Capture the cell that displays the provided text and extract its [x, y] central coordinate. 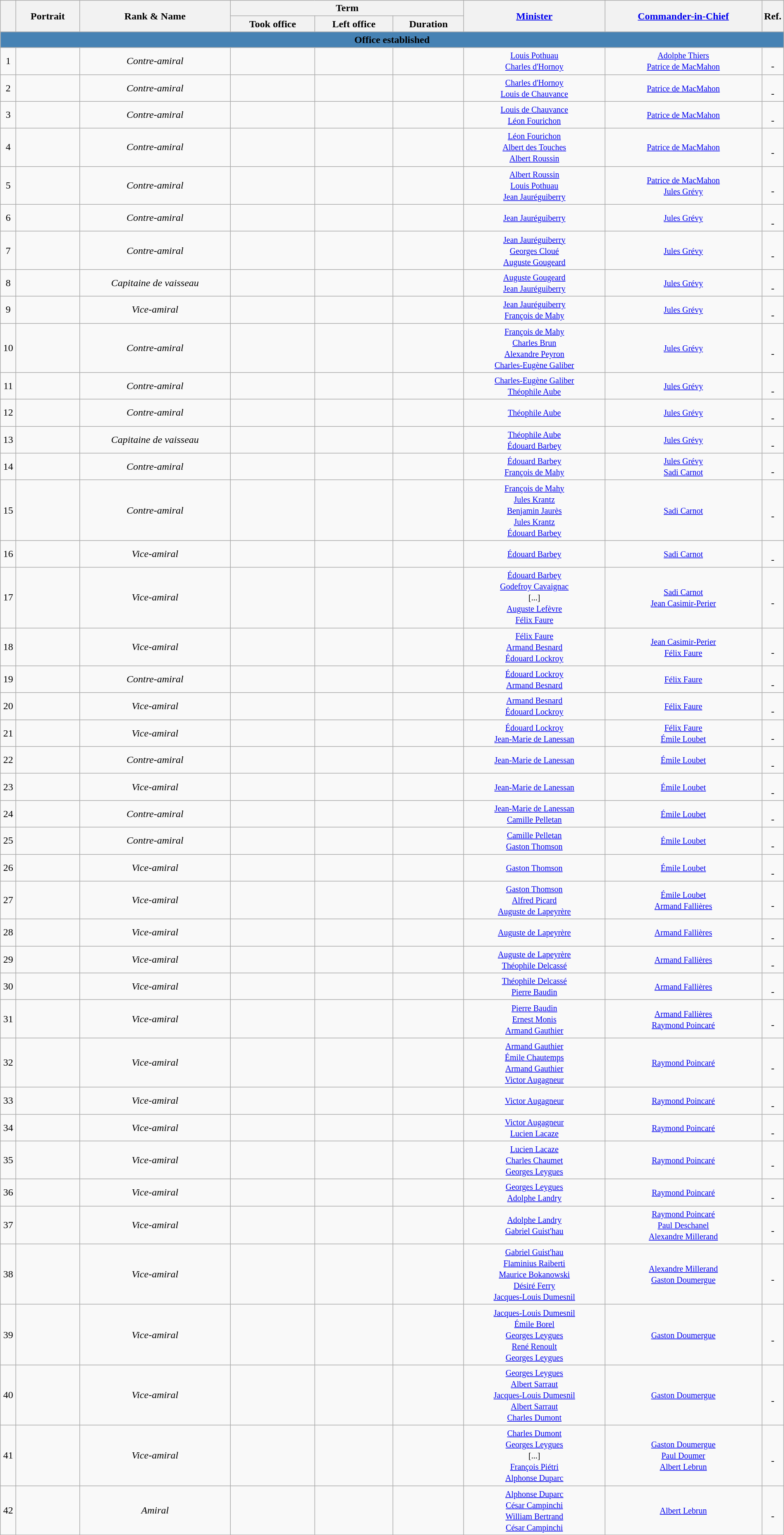
1 [8, 61]
Rank & Name [155, 16]
Duration [428, 24]
Louis de ChauvanceLéon Fourichon [534, 115]
42 [8, 1510]
Commander-in-Chief [683, 16]
11 [8, 386]
Raymond PoincaréPaul DeschanelAlexandre Millerand [683, 1225]
27 [8, 900]
Camille PelletanGaston Thomson [534, 840]
Portrait [48, 16]
Théophile DelcasséPierre Baudin [534, 987]
Jacques-Louis DumesnilÉmile BorelGeorges LeyguesRené RenoultGeorges Leygues [534, 1334]
22 [8, 760]
Léon FourichonAlbert des TouchesAlbert Roussin [534, 147]
33 [8, 1101]
Auguste de LapeyrèreThéophile Delcassé [534, 959]
Georges LeyguesAdolphe Landry [534, 1193]
Charles d'HornoyLouis de Chauvance [534, 88]
Patrice de MacMahonJules Grévy [683, 185]
6 [8, 218]
25 [8, 840]
28 [8, 933]
19 [8, 679]
Auguste de Lapeyrère [534, 933]
14 [8, 466]
Albert RoussinLouis PothuauJean Jauréguiberry [534, 185]
Émile LoubetArmand Fallières [683, 900]
35 [8, 1160]
Minister [534, 16]
Alexandre MillerandGaston Doumergue [683, 1274]
Jean Jauréguiberry [534, 218]
18 [8, 647]
10 [8, 348]
Auguste GougeardJean Jauréguiberry [534, 283]
Georges LeyguesAlbert SarrautJacques-Louis DumesnilAlbert SarrautCharles Dumont [534, 1395]
32 [8, 1063]
Sadi CarnotJean Casimir-Perier [683, 598]
Albert Lebrun [683, 1510]
17 [8, 598]
Théophile Aube [534, 413]
21 [8, 733]
41 [8, 1455]
12 [8, 413]
Ref. [772, 16]
20 [8, 706]
Victor Augagneur [534, 1101]
Jean-Marie de LanessanCamille Pelletan [534, 814]
2 [8, 88]
Office established [392, 40]
9 [8, 309]
36 [8, 1193]
Louis PothuauCharles d'Hornoy [534, 61]
Armand GauthierÉmile ChautempsArmand GauthierVictor Augagneur [534, 1063]
Édouard BarbeyFrançois de Mahy [534, 466]
23 [8, 787]
Pierre BaudinErnest MonisArmand Gauthier [534, 1019]
Adolphe LandryGabriel Guist'hau [534, 1225]
Term [347, 8]
Jules GrévySadi Carnot [683, 466]
Adolphe ThiersPatrice de MacMahon [683, 61]
7 [8, 250]
Jean JauréguiberryGeorges ClouéAuguste Gougeard [534, 250]
Gabriel Guist'hauFlaminius RaibertiMaurice BokanowskiDésiré FerryJacques-Louis Dumesnil [534, 1274]
31 [8, 1019]
Édouard LockroyJean-Marie de Lanessan [534, 733]
Took office [273, 24]
Alphonse DuparcCésar CampinchiWilliam BertrandCésar Campinchi [534, 1510]
8 [8, 283]
Félix FaureÉmile Loubet [683, 733]
Édouard Barbey [534, 554]
5 [8, 185]
15 [8, 510]
Gaston Thomson [534, 868]
30 [8, 987]
Édouard BarbeyGodefroy Cavaignac[...]Auguste LefèvreFélix Faure [534, 598]
Gaston DoumerguePaul DoumerAlbert Lebrun [683, 1455]
39 [8, 1334]
Armand FallièresRaymond Poincaré [683, 1019]
16 [8, 554]
3 [8, 115]
34 [8, 1127]
Left office [354, 24]
Victor AugagneurLucien Lacaze [534, 1127]
Théophile AubeÉdouard Barbey [534, 440]
38 [8, 1274]
26 [8, 868]
Amiral [155, 1510]
Félix FaureArmand BesnardÉdouard Lockroy [534, 647]
37 [8, 1225]
Jean Casimir-PerierFélix Faure [683, 647]
François de MahyJules KrantzBenjamin JaurèsJules KrantzÉdouard Barbey [534, 510]
13 [8, 440]
Gaston ThomsonAlfred PicardAuguste de Lapeyrère [534, 900]
24 [8, 814]
4 [8, 147]
Armand BesnardÉdouard Lockroy [534, 706]
Édouard LockroyArmand Besnard [534, 679]
29 [8, 959]
Charles DumontGeorges Leygues[...]François PiétriAlphonse Duparc [534, 1455]
Lucien LacazeCharles ChaumetGeorges Leygues [534, 1160]
40 [8, 1395]
Jean JauréguiberryFrançois de Mahy [534, 309]
Charles-Eugène GaliberThéophile Aube [534, 386]
François de MahyCharles BrunAlexandre PeyronCharles-Eugène Galiber [534, 348]
